Return the (x, y) coordinate for the center point of the cell that contains the specified text.  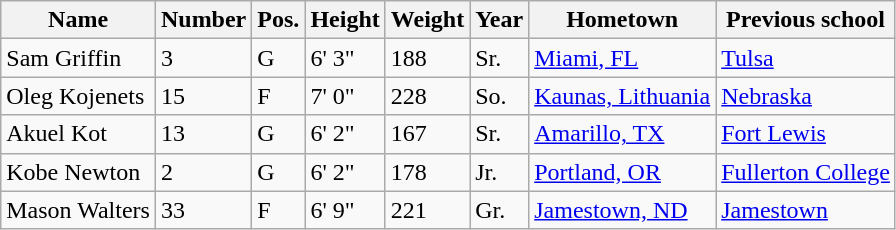
Nebraska (806, 96)
Tulsa (806, 58)
Portland, OR (622, 172)
Name (78, 20)
Sam Griffin (78, 58)
Pos. (278, 20)
Gr. (500, 210)
So. (500, 96)
6' 3" (345, 58)
Number (203, 20)
Jamestown (806, 210)
188 (427, 58)
Akuel Kot (78, 134)
Kaunas, Lithuania (622, 96)
Mason Walters (78, 210)
228 (427, 96)
Weight (427, 20)
7' 0" (345, 96)
13 (203, 134)
2 (203, 172)
Hometown (622, 20)
33 (203, 210)
Previous school (806, 20)
Oleg Kojenets (78, 96)
Height (345, 20)
Year (500, 20)
3 (203, 58)
Fort Lewis (806, 134)
Amarillo, TX (622, 134)
Kobe Newton (78, 172)
221 (427, 210)
6' 9" (345, 210)
178 (427, 172)
167 (427, 134)
Jr. (500, 172)
Jamestown, ND (622, 210)
Miami, FL (622, 58)
15 (203, 96)
Fullerton College (806, 172)
